Detect which cell encompasses the target text, then output its (x, y) center coordinate. 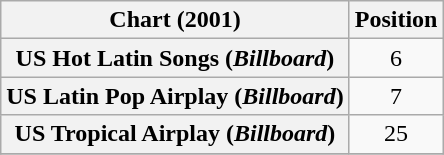
US Hot Latin Songs (Billboard) (175, 58)
US Tropical Airplay (Billboard) (175, 134)
25 (396, 134)
Position (396, 20)
6 (396, 58)
7 (396, 96)
Chart (2001) (175, 20)
US Latin Pop Airplay (Billboard) (175, 96)
